Output the [X, Y] coordinate of the center of the cell containing the given text.  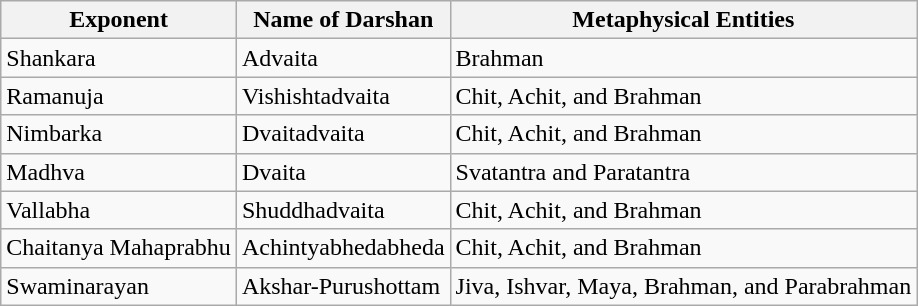
Akshar-Purushottam [343, 286]
Swaminarayan [119, 286]
Vallabha [119, 210]
Metaphysical Entities [684, 20]
Dvaitadvaita [343, 134]
Name of Darshan [343, 20]
Svatantra and Paratantra [684, 172]
Madhva [119, 172]
Nimbarka [119, 134]
Chaitanya Mahaprabhu [119, 248]
Advaita [343, 58]
Jiva, Ishvar, Maya, Brahman, and Parabrahman [684, 286]
Achintyabhedabheda [343, 248]
Brahman [684, 58]
Exponent [119, 20]
Shuddhadvaita [343, 210]
Dvaita [343, 172]
Ramanuja [119, 96]
Vishishtadvaita [343, 96]
Shankara [119, 58]
